Search for the cell housing the specified text and yield its [x, y] center coordinate. 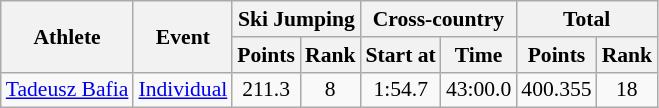
8 [330, 90]
1:54.7 [401, 90]
Ski Jumping [296, 19]
Time [478, 55]
Athlete [68, 36]
43:00.0 [478, 90]
Cross-country [439, 19]
211.3 [266, 90]
Tadeusz Bafia [68, 90]
Total [586, 19]
Event [182, 36]
Start at [401, 55]
18 [628, 90]
400.355 [556, 90]
Individual [182, 90]
